For the text-containing cell, return its midpoint in (X, Y) coordinate format. 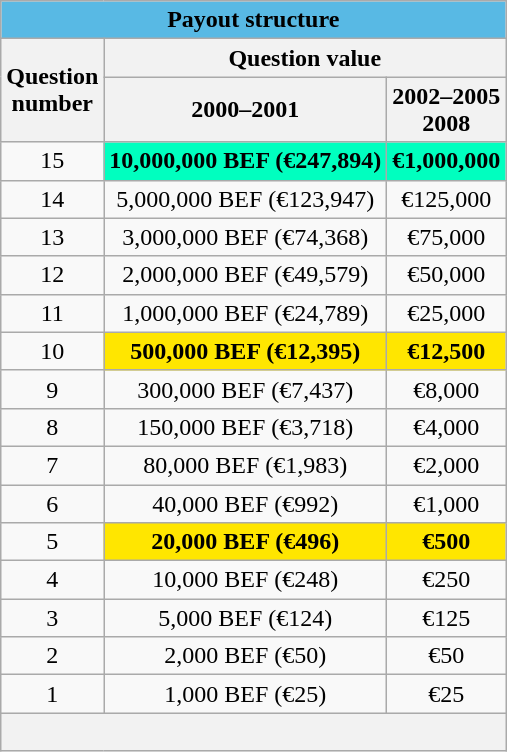
2,000,000 BEF (€49,579) (246, 275)
15 (52, 161)
7 (52, 465)
80,000 BEF (€1,983) (246, 465)
10 (52, 351)
€125 (446, 618)
1,000,000 BEF (€24,789) (246, 313)
2000–2001 (246, 110)
€12,500 (446, 351)
3,000,000 BEF (€74,368) (246, 237)
13 (52, 237)
1,000 BEF (€25) (246, 694)
300,000 BEF (€7,437) (246, 389)
€25 (446, 694)
5 (52, 542)
11 (52, 313)
€500 (446, 542)
10,000 BEF (€248) (246, 580)
3 (52, 618)
2,000 BEF (€50) (246, 656)
€2,000 (446, 465)
€250 (446, 580)
2 (52, 656)
500,000 BEF (€12,395) (246, 351)
€4,000 (446, 427)
150,000 BEF (€3,718) (246, 427)
€1,000 (446, 503)
20,000 BEF (€496) (246, 542)
Question value (305, 58)
€8,000 (446, 389)
Payout structure (254, 20)
€25,000 (446, 313)
4 (52, 580)
€75,000 (446, 237)
6 (52, 503)
Questionnumber (52, 90)
8 (52, 427)
12 (52, 275)
€50,000 (446, 275)
10,000,000 BEF (€247,894) (246, 161)
2002–20052008 (446, 110)
€50 (446, 656)
14 (52, 199)
1 (52, 694)
5,000 BEF (€124) (246, 618)
9 (52, 389)
5,000,000 BEF (€123,947) (246, 199)
€1,000,000 (446, 161)
40,000 BEF (€992) (246, 503)
€125,000 (446, 199)
